Return the [X, Y] coordinate for the center point of the cell that contains the specified text.  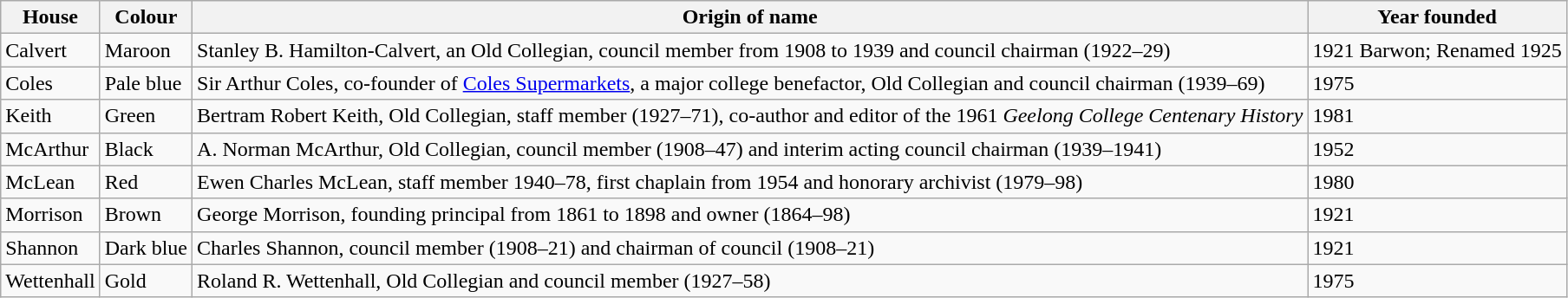
Roland R. Wettenhall, Old Collegian and council member (1927–58) [750, 281]
1921 Barwon; Renamed 1925 [1437, 50]
George Morrison, founding principal from 1861 to 1898 and owner (1864–98) [750, 215]
Ewen Charles McLean, staff member 1940–78, first chaplain from 1954 and honorary archivist (1979–98) [750, 182]
Dark blue [146, 248]
1981 [1437, 116]
Charles Shannon, council member (1908–21) and chairman of council (1908–21) [750, 248]
Coles [50, 83]
Brown [146, 215]
Shannon [50, 248]
1952 [1437, 149]
House [50, 17]
Black [146, 149]
Year founded [1437, 17]
McArthur [50, 149]
Bertram Robert Keith, Old Collegian, staff member (1927–71), co-author and editor of the 1961 Geelong College Centenary History [750, 116]
Stanley B. Hamilton-Calvert, an Old Collegian, council member from 1908 to 1939 and council chairman (1922–29) [750, 50]
Maroon [146, 50]
Green [146, 116]
Origin of name [750, 17]
Calvert [50, 50]
Pale blue [146, 83]
Gold [146, 281]
Wettenhall [50, 281]
Sir Arthur Coles, co-founder of Coles Supermarkets, a major college benefactor, Old Collegian and council chairman (1939–69) [750, 83]
Morrison [50, 215]
1980 [1437, 182]
A. Norman McArthur, Old Collegian, council member (1908–47) and interim acting council chairman (1939–1941) [750, 149]
Red [146, 182]
Colour [146, 17]
McLean [50, 182]
Keith [50, 116]
